Search for the cell housing the specified text and yield its (x, y) center coordinate. 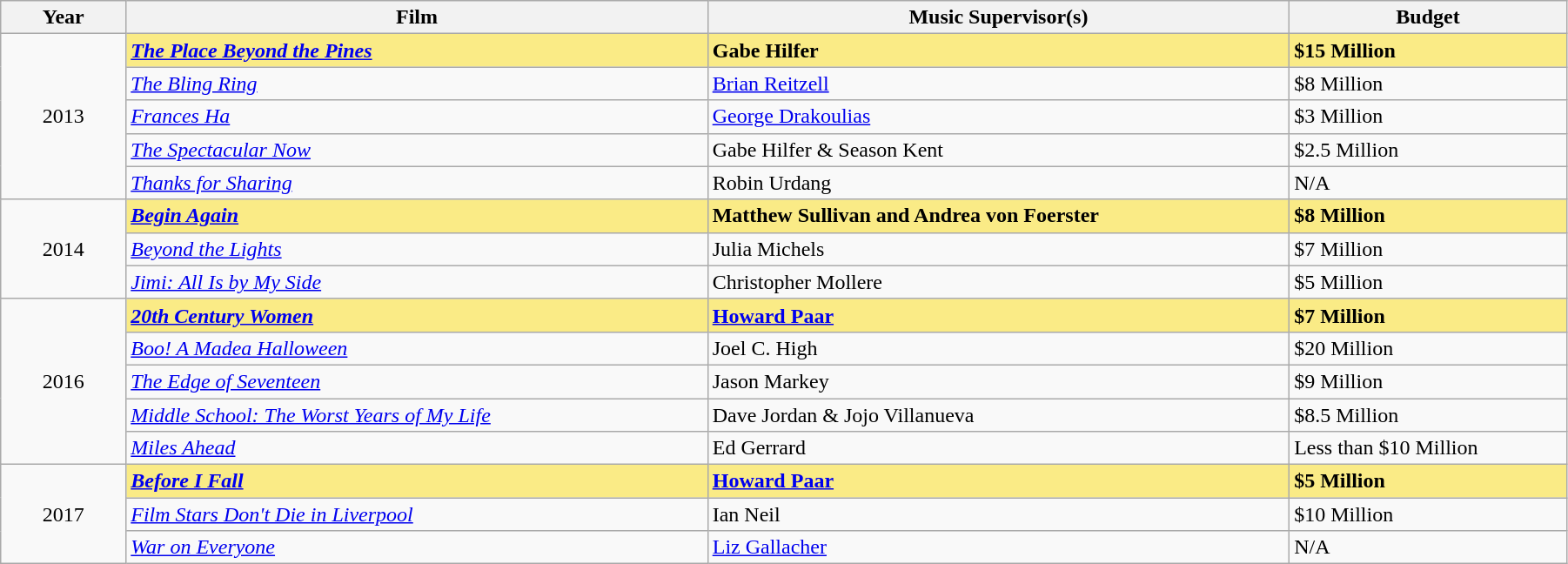
2017 (64, 514)
2013 (64, 117)
Christopher Mollere (998, 282)
Gabe Hilfer & Season Kent (998, 150)
Matthew Sullivan and Andrea von Foerster (998, 216)
Joel C. High (998, 348)
Robin Urdang (998, 183)
The Place Beyond the Pines (417, 50)
Ed Gerrard (998, 448)
Thanks for Sharing (417, 183)
Brian Reitzell (998, 84)
The Spectacular Now (417, 150)
$10 Million (1429, 514)
20th Century Women (417, 315)
Gabe Hilfer (998, 50)
Less than $10 Million (1429, 448)
Ian Neil (998, 514)
Music Supervisor(s) (998, 17)
Dave Jordan & Jojo Villanueva (998, 415)
$20 Million (1429, 348)
Julia Michels (998, 249)
Begin Again (417, 216)
Film Stars Don't Die in Liverpool (417, 514)
$9 Million (1429, 381)
Film (417, 17)
Frances Ha (417, 117)
Jimi: All Is by My Side (417, 282)
The Bling Ring (417, 84)
$8.5 Million (1429, 415)
Year (64, 17)
The Edge of Seventeen (417, 381)
Before I Fall (417, 481)
Beyond the Lights (417, 249)
Middle School: The Worst Years of My Life (417, 415)
$2.5 Million (1429, 150)
$3 Million (1429, 117)
War on Everyone (417, 547)
Budget (1429, 17)
George Drakoulias (998, 117)
Jason Markey (998, 381)
2016 (64, 381)
Boo! A Madea Halloween (417, 348)
Miles Ahead (417, 448)
$15 Million (1429, 50)
Liz Gallacher (998, 547)
2014 (64, 249)
